Capture the cell that displays the provided text and extract its (x, y) central coordinate. 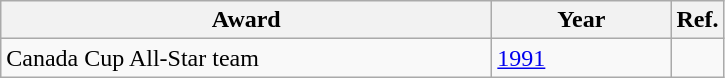
1991 (582, 58)
Ref. (698, 20)
Year (582, 20)
Award (246, 20)
Canada Cup All-Star team (246, 58)
